Scan for the cell matching the given text and deliver its [x, y] coordinate at center. 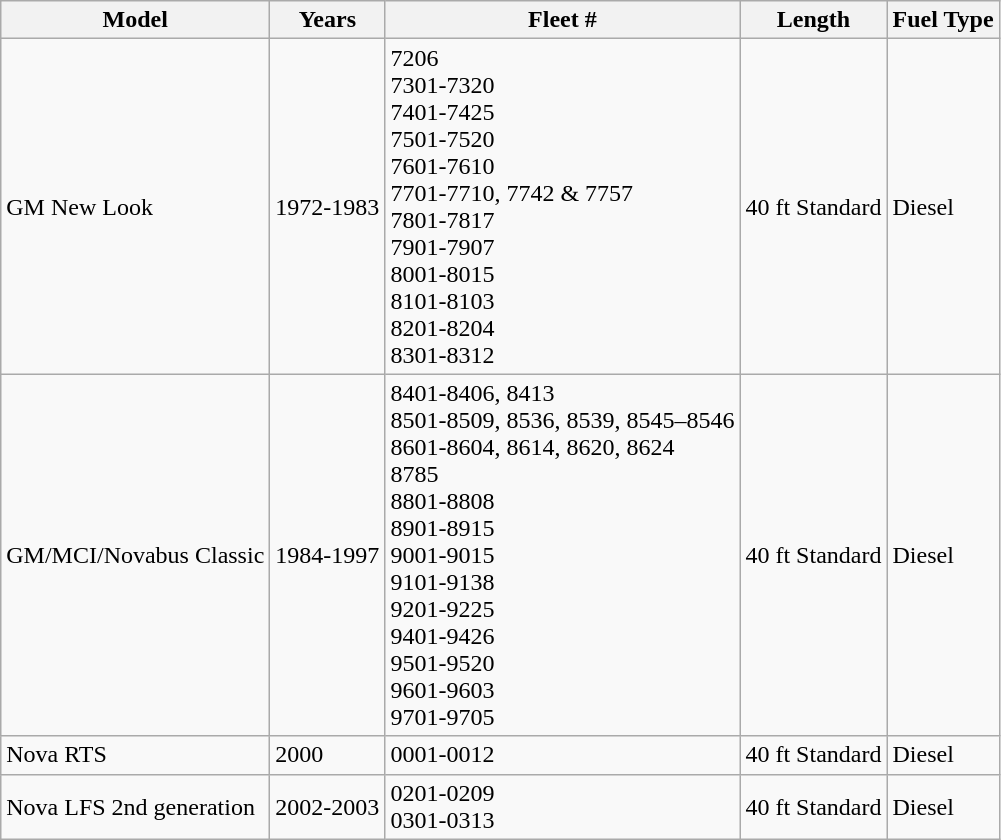
Nova RTS [136, 755]
Nova LFS 2nd generation [136, 806]
2000 [328, 755]
0001-0012 [562, 755]
GM New Look [136, 206]
2002-2003 [328, 806]
Length [814, 20]
Model [136, 20]
Fuel Type [943, 20]
Fleet # [562, 20]
0201-02090301-0313 [562, 806]
1984-1997 [328, 555]
GM/MCI/Novabus Classic [136, 555]
1972-1983 [328, 206]
Years [328, 20]
72067301-73207401-74257501-75207601-76107701-7710, 7742 & 77577801-78177901-79078001-80158101-81038201-82048301-8312 [562, 206]
